Search for the cell housing the specified text and yield its (x, y) center coordinate. 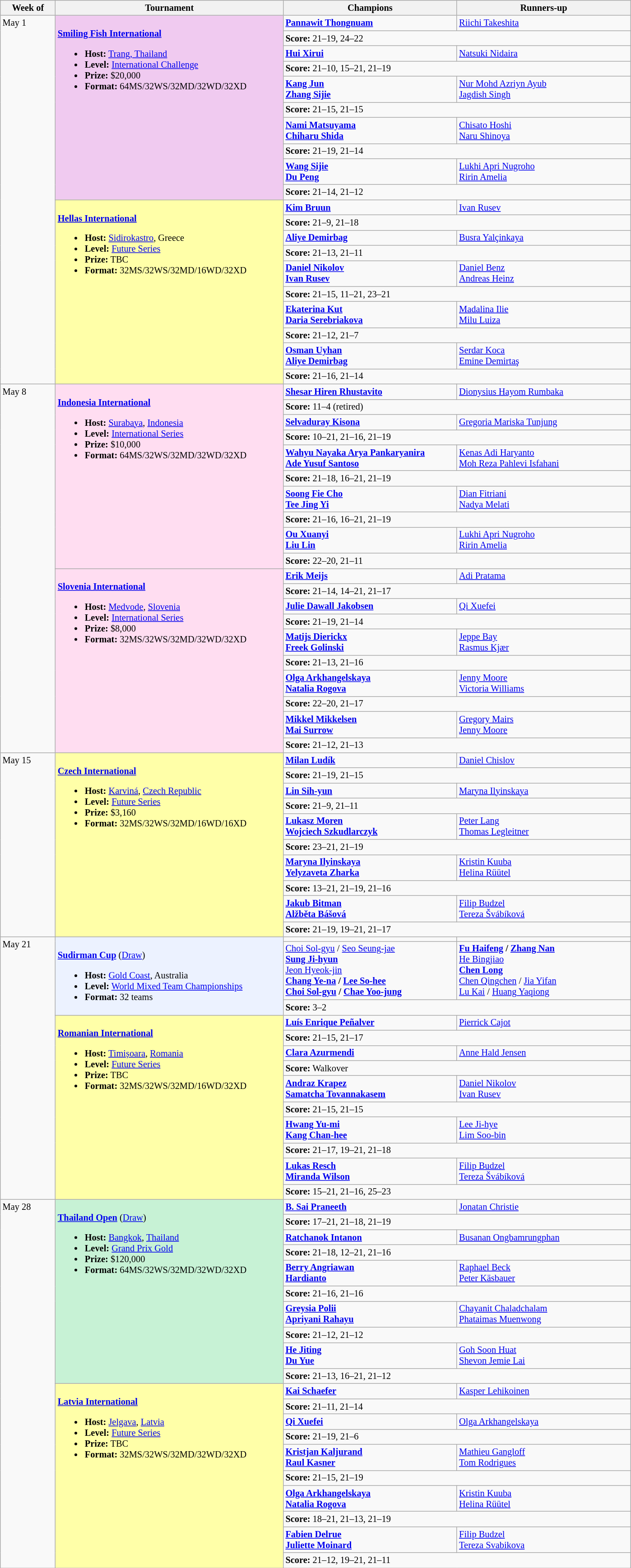
Score: 21–19, 21–6 (457, 1437)
Jenny Moore Victoria Williams (543, 683)
Jakub Bitman Alžběta Bášová (370, 909)
Latvia InternationalHost: Jelgava, LatviaLevel: Future SeriesPrize: TBCFormat: 32MS/32WS/32MD/32WD/32XD (170, 1476)
Score: 15–21, 21–16, 25–23 (457, 1192)
Madalina Ilie Milu Luiza (543, 314)
Ou Xuanyi Liu Lin (370, 540)
Maryna Ilyinskaya (543, 791)
Sudirman Cup (Draw)Host: Gold Coast, AustraliaLevel: World Mixed Team ChampionshipsFormat: 32 teams (170, 976)
May 1 (28, 199)
Kristjan Kaljurand Raul Kasner (370, 1457)
Adi Pratama (543, 576)
Lee Ji-hye Lim Soo-bin (543, 1130)
May 21 (28, 1068)
Ratchanok Intanon (370, 1237)
Luís Enrique Peñalver (370, 1023)
Daniel Chislov (543, 760)
Score: Walkover (457, 1068)
Score: 11–4 (retired) (457, 407)
Score: 23–21, 21–19 (457, 847)
Peter Lang Thomas Legleitner (543, 826)
Score: 10–21, 21–16, 21–19 (457, 437)
Fu Haifeng / Zhang NanHe BingjiaoChen LongChen Qingchen / Jia YifanLu Kai / Huang Yaqiong (543, 970)
Score: 21–13, 21–16 (457, 663)
Score: 21–17, 19–21, 21–18 (457, 1150)
Anne Hald Jensen (543, 1053)
B. Sai Praneeth (370, 1207)
Ekaterina Kut Daria Serebriakova (370, 314)
Score: 21–19, 19–21, 21–17 (457, 929)
Julie Dawall Jakobsen (370, 606)
Goh Soon Huat Shevon Jemie Lai (543, 1356)
Runners-up (543, 8)
Tournament (170, 8)
Score: 21–9, 21–18 (457, 222)
Score: 21–12, 21–13 (457, 745)
Wang Sijie Du Peng (370, 171)
Filip Budzel Tereza Svabikova (543, 1540)
Score: 3–2 (457, 1007)
Kasper Lehikoinen (543, 1391)
Riichi Takeshita (543, 23)
Wahyu Nayaka Arya Pankaryanira Ade Yusuf Santoso (370, 458)
Score: 21–11, 21–14 (457, 1407)
Erik Meijs (370, 576)
Score: 18–21, 21–13, 21–19 (457, 1519)
Greysia Polii Apriyani Rahayu (370, 1314)
Selvaduray Kisona (370, 422)
Kai Schaefer (370, 1391)
Score: 17–21, 21–18, 21–19 (457, 1222)
Hwang Yu-mi Kang Chan-hee (370, 1130)
Kang Jun Zhang Sijie (370, 89)
Andraz Krapez Samatcha Tovannakasem (370, 1088)
Score: 21–18, 12–21, 21–16 (457, 1252)
Dian Fitriani Nadya Melati (543, 499)
Chayanit Chaladchalam Phataimas Muenwong (543, 1314)
Lukasz Moren Wojciech Szkudlarczyk (370, 826)
Hui Xirui (370, 53)
Score: 21–9, 21–11 (457, 806)
Chisato Hoshi Naru Shinoya (543, 130)
Gregory Mairs Jenny Moore (543, 724)
Mikkel Mikkelsen Mai Surrow (370, 724)
Score: 21–12, 21–7 (457, 335)
Smiling Fish InternationalHost: Trang, ThailandLevel: International ChallengePrize: $20,000Format: 64MS/32WS/32MD/32WD/32XD (170, 107)
Soong Fie Cho Tee Jing Yi (370, 499)
He Jiting Du Yue (370, 1356)
May 28 (28, 1383)
May 8 (28, 568)
Berry Angriawan Hardianto (370, 1273)
May 15 (28, 844)
Indonesia InternationalHost: Surabaya, IndonesiaLevel: International SeriesPrize: $10,000Format: 64MS/32WS/32MD/32WD/32XD (170, 476)
Maryna Ilyinskaya Yelyzaveta Zharka (370, 867)
Score: 21–13, 16–21, 21–12 (457, 1376)
Score: 22–20, 21–17 (457, 704)
Ivan Rusev (543, 208)
Score: 21–19, 24–22 (457, 38)
Pannawit Thongnuam (370, 23)
Daniel Benz Andreas Heinz (543, 273)
Shesar Hiren Rhustavito (370, 392)
Kim Bruun (370, 208)
Score: 21–16, 21–16 (457, 1294)
Score: 21–14, 14–21, 21–17 (457, 591)
Lukas Resch Miranda Wilson (370, 1171)
Score: 21–12, 21–12 (457, 1335)
Dionysius Hayom Rumbaka (543, 392)
Score: 13–21, 21–19, 21–16 (457, 888)
Natsuki Nidaira (543, 53)
Jeppe Bay Rasmus Kjær (543, 642)
Lin Sih-yun (370, 791)
Czech InternationalHost: Karviná, Czech RepublicLevel: Future SeriesPrize: $3,160Format: 32MS/32WS/32MD/16WD/16XD (170, 844)
Score: 21–15, 21–17 (457, 1038)
Nur Mohd Azriyn Ayub Jagdish Singh (543, 89)
Matijs Dierickx Freek Golinski (370, 642)
Serdar Koca Emine Demirtaş (543, 356)
Fabien Delrue Juliette Moinard (370, 1540)
Raphael Beck Peter Käsbauer (543, 1273)
Score: 21–19, 21–15 (457, 775)
Romanian InternationalHost: Timișoara, RomaniaLevel: Future SeriesPrize: TBCFormat: 32MS/32WS/32MD/16WD/32XD (170, 1107)
Aliye Demirbag (370, 238)
Jonatan Christie (543, 1207)
Champions (370, 8)
Slovenia InternationalHost: Medvode, SloveniaLevel: International SeriesPrize: $8,000Format: 32MS/32WS/32MD/32WD/32XD (170, 660)
Mathieu Gangloff Tom Rodrigues (543, 1457)
Hellas InternationalHost: Sidirokastro, GreeceLevel: Future SeriesPrize: TBCFormat: 32MS/32WS/32MD/16WD/32XD (170, 292)
Score: 21–13, 21–11 (457, 253)
Score: 21–16, 21–14 (457, 376)
Score: 21–15, 11–21, 23–21 (457, 294)
Score: 21–10, 15–21, 21–19 (457, 69)
Busra Yalçinkaya (543, 238)
Thailand Open (Draw)Host: Bangkok, ThailandLevel: Grand Prix GoldPrize: $120,000Format: 64MS/32WS/32MD/32WD/32XD (170, 1291)
Olga Arkhangelskaya (543, 1421)
Busanan Ongbamrungphan (543, 1237)
Milan Ludík (370, 760)
Score: 21–16, 16–21, 21–19 (457, 520)
Clara Azurmendi (370, 1053)
Score: 22–20, 21–11 (457, 561)
Kenas Adi Haryanto Moh Reza Pahlevi Isfahani (543, 458)
Nami Matsuyama Chiharu Shida (370, 130)
Osman Uyhan Aliye Demirbag (370, 356)
Score: 21–14, 21–12 (457, 192)
Week of (28, 8)
Choi Sol-gyu / Seo Seung-jaeSung Ji-hyunJeon Hyeok-jinChang Ye-na / Lee So-heeChoi Sol-gyu / Chae Yoo-jung (370, 970)
Score: 21–15, 21–19 (457, 1478)
Gregoria Mariska Tunjung (543, 422)
Score: 21–12, 19–21, 21–11 (457, 1560)
Pierrick Cajot (543, 1023)
Score: 21–18, 16–21, 21–19 (457, 478)
